Pinpoint the cell where the given text exists, returning its (x, y) midpoint coordinate. 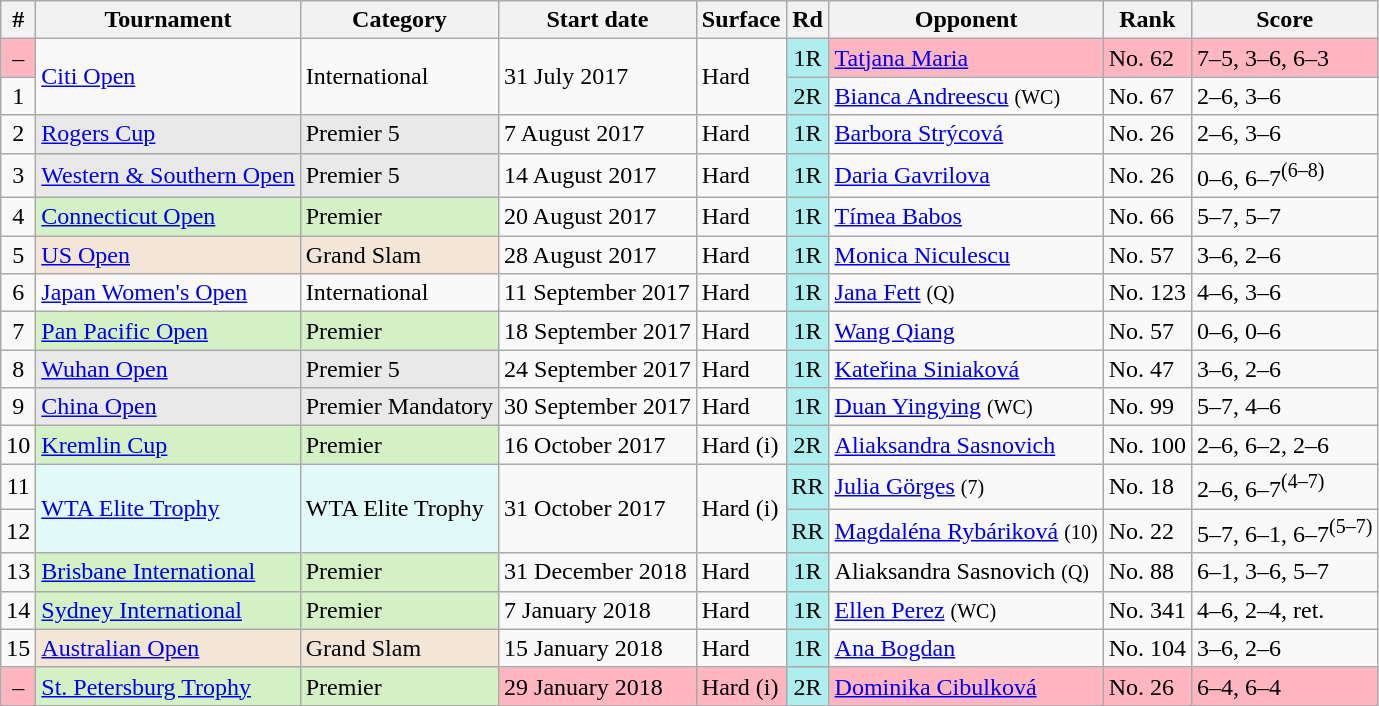
9 (18, 407)
Category (399, 20)
Connecticut Open (168, 217)
Duan Yingying (WC) (966, 407)
5–7, 4–6 (1285, 407)
Bianca Andreescu (WC) (966, 96)
16 October 2017 (598, 445)
15 (18, 648)
31 December 2018 (598, 572)
2–6, 6–2, 2–6 (1285, 445)
29 January 2018 (598, 686)
15 January 2018 (598, 648)
7 August 2017 (598, 134)
11 (18, 486)
0–6, 6–7(6–8) (1285, 176)
No. 88 (1147, 572)
12 (18, 532)
Kateřina Siniaková (966, 369)
2 (18, 134)
31 October 2017 (598, 508)
No. 341 (1147, 610)
2–6, 6–7(4–7) (1285, 486)
6 (18, 293)
Barbora Strýcová (966, 134)
No. 123 (1147, 293)
4–6, 2–4, ret. (1285, 610)
5–7, 6–1, 6–7(5–7) (1285, 532)
13 (18, 572)
# (18, 20)
Western & Southern Open (168, 176)
Ellen Perez (WC) (966, 610)
Aliaksandra Sasnovich (Q) (966, 572)
US Open (168, 255)
10 (18, 445)
No. 22 (1147, 532)
6–4, 6–4 (1285, 686)
Tatjana Maria (966, 58)
31 July 2017 (598, 77)
Tímea Babos (966, 217)
7 January 2018 (598, 610)
No. 104 (1147, 648)
Japan Women's Open (168, 293)
Tournament (168, 20)
18 September 2017 (598, 331)
Daria Gavrilova (966, 176)
Ana Bogdan (966, 648)
Kremlin Cup (168, 445)
Sydney International (168, 610)
3 (18, 176)
Rogers Cup (168, 134)
1 (18, 96)
No. 47 (1147, 369)
24 September 2017 (598, 369)
Wang Qiang (966, 331)
St. Petersburg Trophy (168, 686)
14 (18, 610)
4 (18, 217)
No. 100 (1147, 445)
5 (18, 255)
China Open (168, 407)
Premier Mandatory (399, 407)
14 August 2017 (598, 176)
No. 62 (1147, 58)
Brisbane International (168, 572)
28 August 2017 (598, 255)
Pan Pacific Open (168, 331)
No. 66 (1147, 217)
6–1, 3–6, 5–7 (1285, 572)
Citi Open (168, 77)
20 August 2017 (598, 217)
No. 99 (1147, 407)
0–6, 0–6 (1285, 331)
Magdaléna Rybáriková (10) (966, 532)
Monica Niculescu (966, 255)
No. 67 (1147, 96)
Jana Fett (Q) (966, 293)
Opponent (966, 20)
7–5, 3–6, 6–3 (1285, 58)
No. 18 (1147, 486)
Rank (1147, 20)
Dominika Cibulková (966, 686)
Surface (741, 20)
Aliaksandra Sasnovich (966, 445)
Wuhan Open (168, 369)
Start date (598, 20)
4–6, 3–6 (1285, 293)
5–7, 5–7 (1285, 217)
Julia Görges (7) (966, 486)
7 (18, 331)
Rd (808, 20)
Score (1285, 20)
11 September 2017 (598, 293)
8 (18, 369)
30 September 2017 (598, 407)
Australian Open (168, 648)
